Extract the (X, Y) coordinate from the center of the cell holding the provided text.  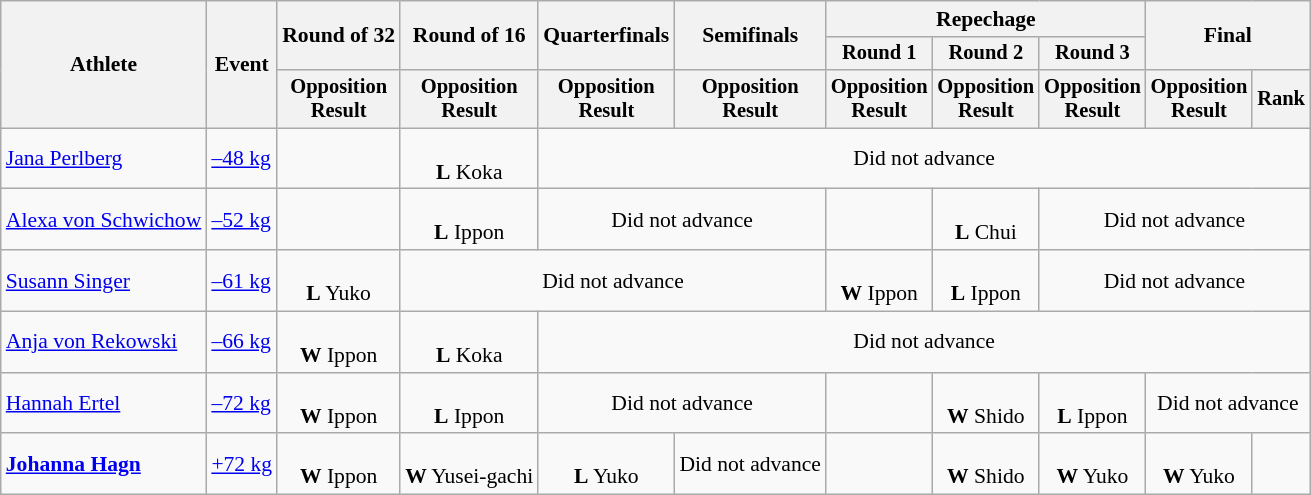
Round 3 (1092, 54)
–48 kg (242, 158)
Round of 16 (469, 36)
+72 kg (242, 464)
Event (242, 64)
Round 1 (880, 54)
Rank (1281, 99)
–66 kg (242, 342)
Round of 32 (338, 36)
Quarterfinals (606, 36)
Athlete (104, 64)
–61 kg (242, 280)
W Yusei-gachi (469, 464)
–52 kg (242, 220)
Final (1228, 36)
L Chui (986, 220)
Semifinals (750, 36)
Susann Singer (104, 280)
Hannah Ertel (104, 404)
Johanna Hagn (104, 464)
Repechage (986, 19)
Round 2 (986, 54)
Jana Perlberg (104, 158)
Anja von Rekowski (104, 342)
–72 kg (242, 404)
Alexa von Schwichow (104, 220)
